Return the [X, Y] coordinate for the center point of the cell that contains the specified text.  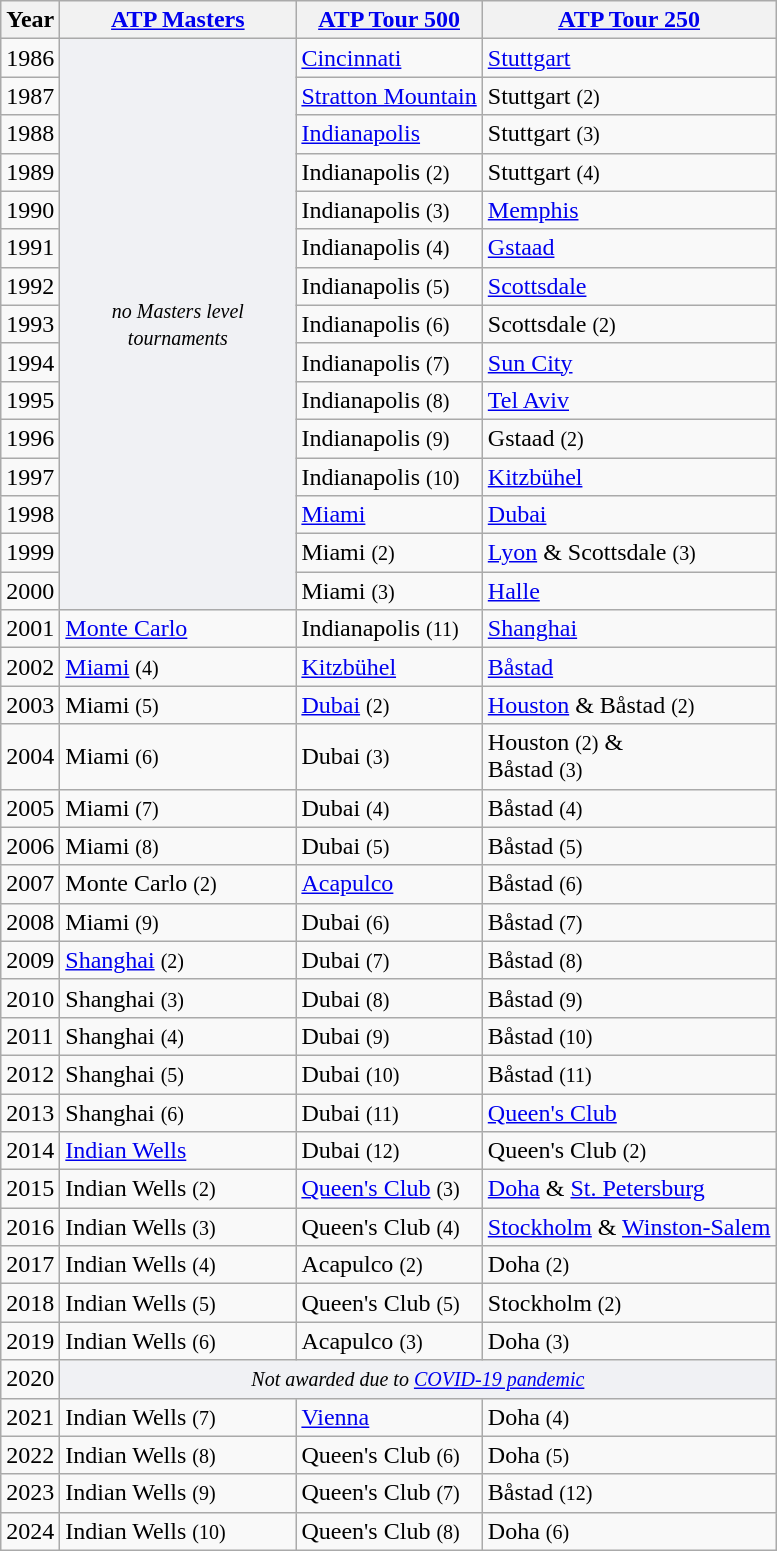
Doha (3) [629, 1341]
Båstad (10) [629, 1036]
2007 [30, 884]
Lyon & Scottsdale (3) [629, 553]
Miami [389, 515]
Miami (6) [178, 756]
Miami (7) [178, 808]
Doha (5) [629, 1455]
Queen's Club (2) [629, 1151]
2023 [30, 1493]
Indian Wells (8) [178, 1455]
1988 [30, 134]
1991 [30, 248]
Båstad (7) [629, 922]
Indian Wells [178, 1151]
Indian Wells (2) [178, 1189]
2014 [30, 1151]
Indianapolis (3) [389, 210]
Vienna [389, 1417]
Gstaad [629, 248]
2012 [30, 1074]
Queen's Club (3) [389, 1189]
1990 [30, 210]
Queen's Club (8) [389, 1531]
2013 [30, 1113]
Indianapolis (11) [389, 629]
Indian Wells (5) [178, 1303]
Miami (5) [178, 705]
Queen's Club (7) [389, 1493]
1999 [30, 553]
Indianapolis (10) [389, 477]
Båstad (12) [629, 1493]
Indianapolis (9) [389, 438]
Dubai [629, 515]
Doha (4) [629, 1417]
Queen's Club [629, 1113]
Indianapolis (5) [389, 286]
Båstad (5) [629, 846]
Stuttgart (4) [629, 172]
1992 [30, 286]
Shanghai (4) [178, 1036]
Halle [629, 591]
Houston (2) &Båstad (3) [629, 756]
2009 [30, 960]
Houston & Båstad (2) [629, 705]
2020 [30, 1379]
Scottsdale [629, 286]
Dubai (9) [389, 1036]
Indian Wells (3) [178, 1227]
Dubai (3) [389, 756]
Båstad [629, 667]
1987 [30, 96]
Doha (6) [629, 1531]
Shanghai (2) [178, 960]
2011 [30, 1036]
Gstaad (2) [629, 438]
2004 [30, 756]
Shanghai (6) [178, 1113]
Båstad (11) [629, 1074]
1994 [30, 362]
Acapulco (3) [389, 1341]
1998 [30, 515]
Båstad (6) [629, 884]
Tel Aviv [629, 400]
Miami (8) [178, 846]
2021 [30, 1417]
Stuttgart (2) [629, 96]
Shanghai [629, 629]
2015 [30, 1189]
Queen's Club (6) [389, 1455]
Stockholm (2) [629, 1303]
2019 [30, 1341]
Indian Wells (4) [178, 1265]
2016 [30, 1227]
Stuttgart (3) [629, 134]
Not awarded due to COVID-19 pandemic [418, 1379]
Dubai (6) [389, 922]
Indianapolis (8) [389, 400]
2002 [30, 667]
2003 [30, 705]
Dubai (5) [389, 846]
Miami (9) [178, 922]
2005 [30, 808]
Dubai (11) [389, 1113]
2010 [30, 998]
Stockholm & Winston-Salem [629, 1227]
1995 [30, 400]
2024 [30, 1531]
Monte Carlo [178, 629]
1996 [30, 438]
Shanghai (3) [178, 998]
Queen's Club (4) [389, 1227]
Båstad (4) [629, 808]
ATP Masters [178, 20]
Dubai (10) [389, 1074]
Acapulco [389, 884]
Indian Wells (9) [178, 1493]
Monte Carlo (2) [178, 884]
Dubai (7) [389, 960]
Dubai (4) [389, 808]
Indian Wells (10) [178, 1531]
Stuttgart [629, 58]
Cincinnati [389, 58]
2017 [30, 1265]
1986 [30, 58]
2008 [30, 922]
Miami (4) [178, 667]
Shanghai (5) [178, 1074]
2018 [30, 1303]
1997 [30, 477]
Sun City [629, 362]
Båstad (8) [629, 960]
Year [30, 20]
ATP Tour 500 [389, 20]
2001 [30, 629]
Memphis [629, 210]
no Masters level tournaments [178, 324]
Indian Wells (6) [178, 1341]
2022 [30, 1455]
Indian Wells (7) [178, 1417]
1993 [30, 324]
2006 [30, 846]
Indianapolis (7) [389, 362]
Båstad (9) [629, 998]
Miami (3) [389, 591]
Doha (2) [629, 1265]
Indianapolis [389, 134]
Dubai (8) [389, 998]
Indianapolis (6) [389, 324]
Miami (2) [389, 553]
Queen's Club (5) [389, 1303]
Stratton Mountain [389, 96]
Doha & St. Petersburg [629, 1189]
Dubai (2) [389, 705]
Dubai (12) [389, 1151]
ATP Tour 250 [629, 20]
1989 [30, 172]
Acapulco (2) [389, 1265]
Scottsdale (2) [629, 324]
Indianapolis (2) [389, 172]
Indianapolis (4) [389, 248]
2000 [30, 591]
